Detect which cell encompasses the target text, then output its [X, Y] center coordinate. 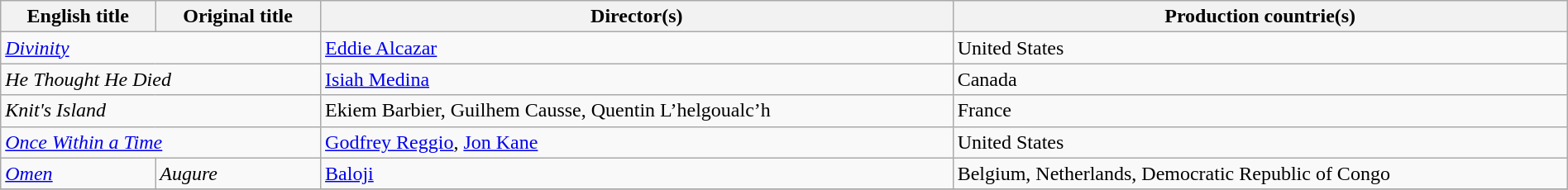
Once Within a Time [160, 142]
Knit's Island [160, 111]
Canada [1260, 79]
Omen [78, 173]
Original title [238, 17]
Divinity [160, 48]
Production countrie(s) [1260, 17]
English title [78, 17]
Isiah Medina [637, 79]
Ekiem Barbier, Guilhem Causse, Quentin L’helgoualc’h [637, 111]
Baloji [637, 173]
Director(s) [637, 17]
Eddie Alcazar [637, 48]
Godfrey Reggio, Jon Kane [637, 142]
He Thought He Died [160, 79]
Belgium, Netherlands, Democratic Republic of Congo [1260, 173]
France [1260, 111]
Augure [238, 173]
